Output the (X, Y) coordinate of the center of the cell containing the given text.  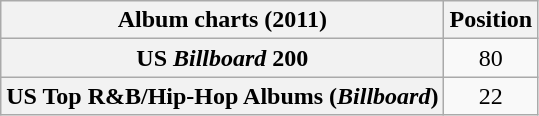
22 (491, 96)
US Top R&B/Hip-Hop Albums (Billboard) (222, 96)
Position (491, 20)
US Billboard 200 (222, 58)
Album charts (2011) (222, 20)
80 (491, 58)
